Detect which cell encompasses the target text, then output its [x, y] center coordinate. 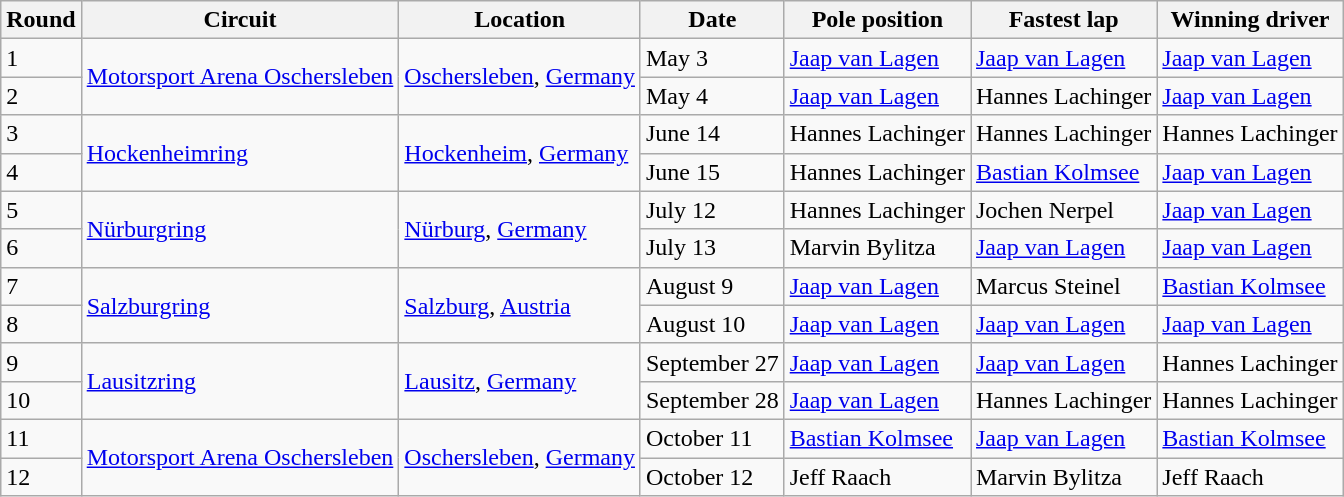
September 27 [712, 362]
Winning driver [1250, 20]
August 9 [712, 286]
Marcus Steinel [1063, 286]
4 [41, 172]
Salzburg, Austria [520, 305]
6 [41, 248]
Pole position [877, 20]
July 12 [712, 210]
Nürburg, Germany [520, 229]
October 11 [712, 438]
Circuit [240, 20]
July 13 [712, 248]
Fastest lap [1063, 20]
Salzburgring [240, 305]
Hockenheim, Germany [520, 153]
Hockenheimring [240, 153]
1 [41, 58]
Round [41, 20]
7 [41, 286]
September 28 [712, 400]
Nürburgring [240, 229]
August 10 [712, 324]
9 [41, 362]
May 4 [712, 96]
11 [41, 438]
Jochen Nerpel [1063, 210]
8 [41, 324]
12 [41, 477]
2 [41, 96]
10 [41, 400]
Lausitz, Germany [520, 381]
Location [520, 20]
June 14 [712, 134]
May 3 [712, 58]
June 15 [712, 172]
Date [712, 20]
5 [41, 210]
Lausitzring [240, 381]
October 12 [712, 477]
3 [41, 134]
